Identify which cell holds the provided text, then report its [x, y] central coordinate. 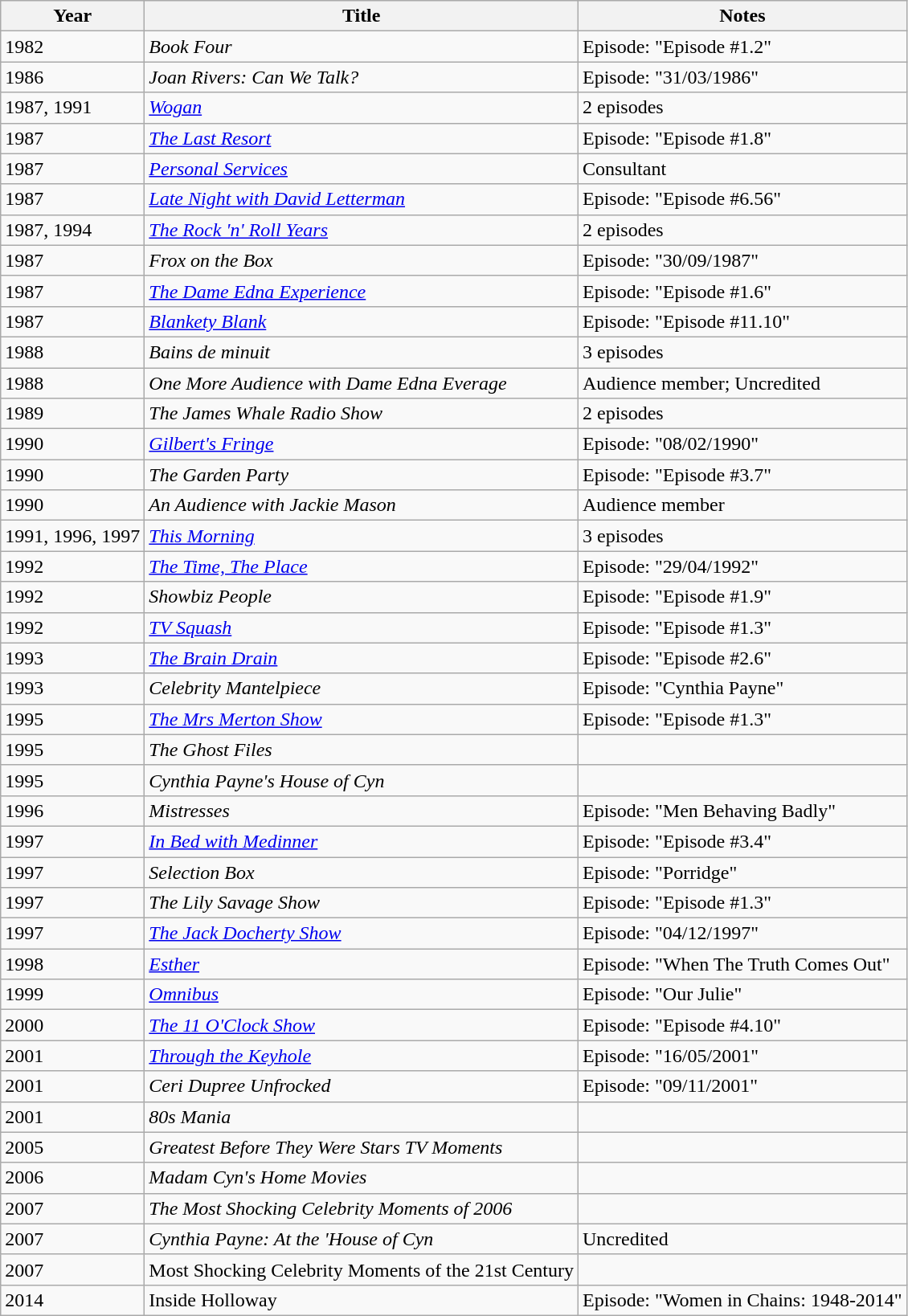
Episode: "Episode #6.56" [742, 199]
Showbiz People [362, 597]
Episode: "29/04/1992" [742, 566]
Episode: "16/05/2001" [742, 1056]
Episode: "Porridge" [742, 872]
Omnibus [362, 995]
Mistresses [362, 811]
1989 [72, 414]
2014 [72, 1300]
The Lily Savage Show [362, 903]
Notes [742, 16]
Joan Rivers: Can We Talk? [362, 77]
1998 [72, 964]
1996 [72, 811]
Selection Box [362, 872]
Through the Keyhole [362, 1056]
Episode: "Episode #11.10" [742, 321]
Uncredited [742, 1239]
In Bed with Medinner [362, 841]
1999 [72, 995]
Episode: "08/02/1990" [742, 444]
Cynthia Payne: At the 'House of Cyn [362, 1239]
TV Squash [362, 627]
1982 [72, 47]
Bains de minuit [362, 352]
Cynthia Payne's House of Cyn [362, 780]
The Mrs Merton Show [362, 719]
Esther [362, 964]
Episode: "Episode #1.9" [742, 597]
Personal Services [362, 169]
Consultant [742, 169]
Audience member [742, 505]
An Audience with Jackie Mason [362, 505]
Episode: "Episode #3.4" [742, 841]
Audience member; Uncredited [742, 383]
Episode: "When The Truth Comes Out" [742, 964]
The 11 O'Clock Show [362, 1025]
The Time, The Place [362, 566]
One More Audience with Dame Edna Everage [362, 383]
Episode: "Episode #2.6" [742, 658]
80s Mania [362, 1117]
Gilbert's Fringe [362, 444]
Ceri Dupree Unfrocked [362, 1086]
Late Night with David Letterman [362, 199]
Wogan [362, 108]
Year [72, 16]
Title [362, 16]
Episode: "Women in Chains: 1948-2014" [742, 1300]
The James Whale Radio Show [362, 414]
Episode: "Cynthia Payne" [742, 689]
Inside Holloway [362, 1300]
Episode: "Episode #4.10" [742, 1025]
Episode: "Men Behaving Badly" [742, 811]
1991, 1996, 1997 [72, 536]
Greatest Before They Were Stars TV Moments [362, 1147]
2006 [72, 1178]
The Most Shocking Celebrity Moments of 2006 [362, 1208]
Episode: "Episode #1.2" [742, 47]
Episode: "30/09/1987" [742, 260]
The Ghost Files [362, 750]
1986 [72, 77]
Celebrity Mantelpiece [362, 689]
2000 [72, 1025]
Book Four [362, 47]
The Rock 'n' Roll Years [362, 230]
1987, 1991 [72, 108]
Episode: "Our Julie" [742, 995]
Episode: "09/11/2001" [742, 1086]
Most Shocking Celebrity Moments of the 21st Century [362, 1269]
Madam Cyn's Home Movies [362, 1178]
The Dame Edna Experience [362, 291]
The Jack Docherty Show [362, 934]
Frox on the Box [362, 260]
This Morning [362, 536]
The Last Resort [362, 138]
Episode: "04/12/1997" [742, 934]
The Brain Drain [362, 658]
Episode: "Episode #1.6" [742, 291]
Episode: "Episode #1.8" [742, 138]
Episode: "31/03/1986" [742, 77]
Blankety Blank [362, 321]
1987, 1994 [72, 230]
Episode: "Episode #3.7" [742, 475]
The Garden Party [362, 475]
2005 [72, 1147]
